Determine the (X, Y) coordinate at the center of the cell enclosing the given text.  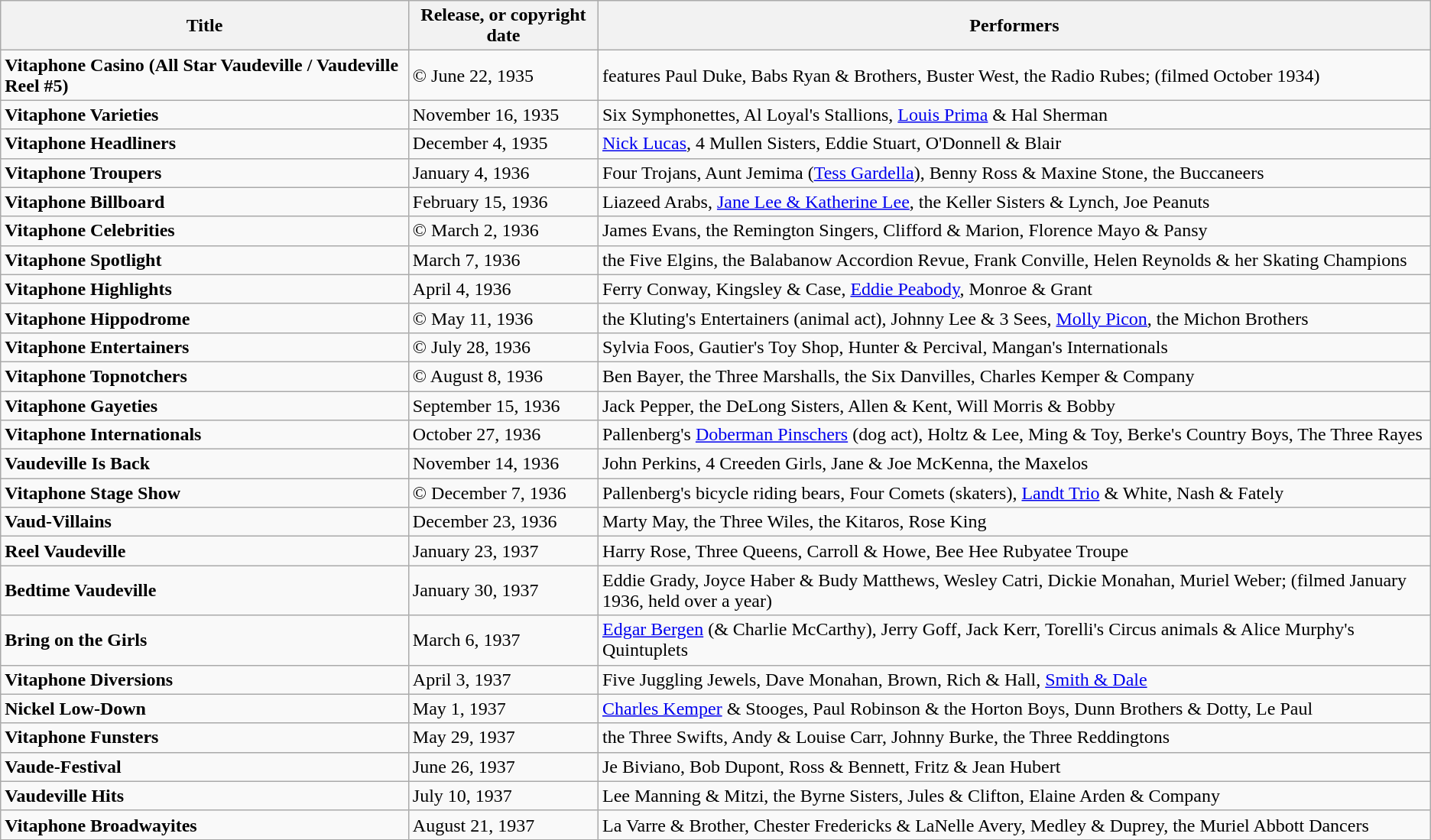
March 7, 1936 (503, 260)
the Kluting's Entertainers (animal act), Johnny Lee & 3 Sees, Molly Picon, the Michon Brothers (1014, 318)
Ferry Conway, Kingsley & Case, Eddie Peabody, Monroe & Grant (1014, 289)
John Perkins, 4 Creeden Girls, Jane & Joe McKenna, the Maxelos (1014, 464)
November 14, 1936 (503, 464)
© August 8, 1936 (503, 376)
Vitaphone Celebrities (205, 231)
Jack Pepper, the DeLong Sisters, Allen & Kent, Will Morris & Bobby (1014, 406)
February 15, 1936 (503, 202)
Liazeed Arabs, Jane Lee & Katherine Lee, the Keller Sisters & Lynch, Joe Peanuts (1014, 202)
Vitaphone Varieties (205, 115)
James Evans, the Remington Singers, Clifford & Marion, Florence Mayo & Pansy (1014, 231)
Vitaphone Troupers (205, 173)
Vaude-Festival (205, 767)
November 16, 1935 (503, 115)
January 23, 1937 (503, 551)
Vitaphone Casino (All Star Vaudeville / Vaudeville Reel #5) (205, 75)
May 29, 1937 (503, 738)
Vitaphone Gayeties (205, 406)
October 27, 1936 (503, 435)
Pallenberg's Doberman Pinschers (dog act), Holtz & Lee, Ming & Toy, Berke's Country Boys, The Three Rayes (1014, 435)
September 15, 1936 (503, 406)
May 1, 1937 (503, 709)
April 3, 1937 (503, 679)
August 21, 1937 (503, 825)
© May 11, 1936 (503, 318)
December 23, 1936 (503, 522)
Marty May, the Three Wiles, the Kitaros, Rose King (1014, 522)
Je Biviano, Bob Dupont, Ross & Bennett, Fritz & Jean Hubert (1014, 767)
Nick Lucas, 4 Mullen Sisters, Eddie Stuart, O'Donnell & Blair (1014, 144)
© March 2, 1936 (503, 231)
Vaudeville Hits (205, 796)
December 4, 1935 (503, 144)
Vitaphone Diversions (205, 679)
June 26, 1937 (503, 767)
April 4, 1936 (503, 289)
Nickel Low-Down (205, 709)
La Varre & Brother, Chester Fredericks & LaNelle Avery, Medley & Duprey, the Muriel Abbott Dancers (1014, 825)
Vitaphone Funsters (205, 738)
Vitaphone Entertainers (205, 347)
Five Juggling Jewels, Dave Monahan, Brown, Rich & Hall, Smith & Dale (1014, 679)
Vitaphone Highlights (205, 289)
Sylvia Foos, Gautier's Toy Shop, Hunter & Percival, Mangan's Internationals (1014, 347)
the Three Swifts, Andy & Louise Carr, Johnny Burke, the Three Reddingtons (1014, 738)
Vitaphone Topnotchers (205, 376)
January 4, 1936 (503, 173)
Eddie Grady, Joyce Haber & Budy Matthews, Wesley Catri, Dickie Monahan, Muriel Weber; (filmed January 1936, held over a year) (1014, 590)
Vitaphone Spotlight (205, 260)
Vitaphone Hippodrome (205, 318)
Charles Kemper & Stooges, Paul Robinson & the Horton Boys, Dunn Brothers & Dotty, Le Paul (1014, 709)
features Paul Duke, Babs Ryan & Brothers, Buster West, the Radio Rubes; (filmed October 1934) (1014, 75)
Ben Bayer, the Three Marshalls, the Six Danvilles, Charles Kemper & Company (1014, 376)
Vitaphone Headliners (205, 144)
Performers (1014, 26)
Edgar Bergen (& Charlie McCarthy), Jerry Goff, Jack Kerr, Torelli's Circus animals & Alice Murphy's Quintuplets (1014, 641)
Pallenberg's bicycle riding bears, Four Comets (skaters), Landt Trio & White, Nash & Fately (1014, 493)
Harry Rose, Three Queens, Carroll & Howe, Bee Hee Rubyatee Troupe (1014, 551)
July 10, 1937 (503, 796)
© July 28, 1936 (503, 347)
Vitaphone Internationals (205, 435)
Bedtime Vaudeville (205, 590)
Vitaphone Stage Show (205, 493)
Vitaphone Billboard (205, 202)
Vaud-Villains (205, 522)
Vaudeville Is Back (205, 464)
Six Symphonettes, Al Loyal's Stallions, Louis Prima & Hal Sherman (1014, 115)
January 30, 1937 (503, 590)
© December 7, 1936 (503, 493)
© June 22, 1935 (503, 75)
Title (205, 26)
the Five Elgins, the Balabanow Accordion Revue, Frank Conville, Helen Reynolds & her Skating Champions (1014, 260)
Four Trojans, Aunt Jemima (Tess Gardella), Benny Ross & Maxine Stone, the Buccaneers (1014, 173)
Reel Vaudeville (205, 551)
Lee Manning & Mitzi, the Byrne Sisters, Jules & Clifton, Elaine Arden & Company (1014, 796)
Vitaphone Broadwayites (205, 825)
March 6, 1937 (503, 641)
Release, or copyright date (503, 26)
Bring on the Girls (205, 641)
